Output the [x, y] coordinate of the center of the cell containing the given text.  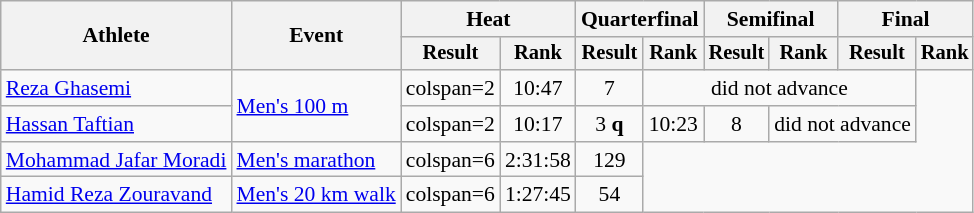
3 q [610, 124]
10:47 [538, 88]
10:17 [538, 124]
8 [737, 124]
Semifinal [771, 19]
Hassan Taftian [116, 124]
Mohammad Jafar Moradi [116, 160]
Quarterfinal [640, 19]
Reza Ghasemi [116, 88]
Heat [488, 19]
1:27:45 [538, 195]
54 [610, 195]
129 [610, 160]
2:31:58 [538, 160]
Hamid Reza Zouravand [116, 195]
7 [610, 88]
Event [316, 36]
Men's 20 km walk [316, 195]
Final [906, 19]
Men's marathon [316, 160]
10:23 [674, 124]
Men's 100 m [316, 106]
Athlete [116, 36]
